Return (x, y) of the center of cell containing provided text 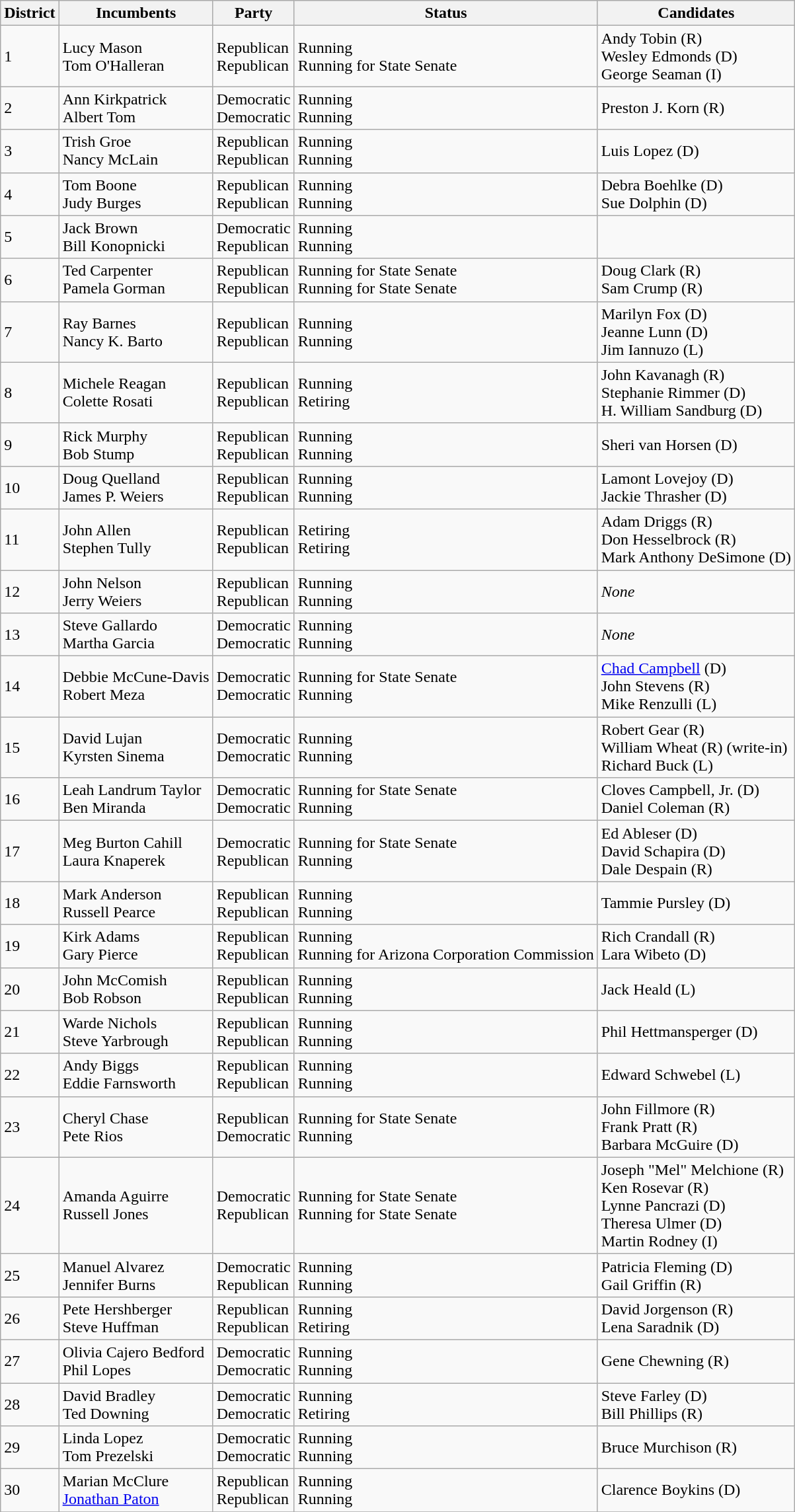
John McComish Bob Robson (136, 989)
Ed Ableser (D) David Schapira (D) Dale Despain (R) (696, 851)
Patricia Fleming (D) Gail Griffin (R) (696, 1275)
24 (30, 1205)
Sheri van Horsen (D) (696, 444)
Manuel Alvarez Jennifer Burns (136, 1275)
Doug Quelland James P. Weiers (136, 488)
Robert Gear (R) William Wheat (R) (write-in) Richard Buck (L) (696, 747)
John Fillmore (R) Frank Pratt (R) Barbara McGuire (D) (696, 1127)
Preston J. Korn (R) (696, 108)
6 (30, 280)
John Kavanagh (R) Stephanie Rimmer (D) H. William Sandburg (D) (696, 393)
Pete Hershberger Steve Huffman (136, 1318)
28 (30, 1404)
Trish Groe Nancy McLain (136, 151)
18 (30, 903)
John Nelson Jerry Weiers (136, 591)
David Lujan Kyrsten Sinema (136, 747)
21 (30, 1032)
Marilyn Fox (D) Jeanne Lunn (D) Jim Iannuzo (L) (696, 332)
District (30, 13)
Incumbents (136, 13)
Rich Crandall (R) Lara Wibeto (D) (696, 946)
13 (30, 634)
Running Running for Arizona Corporation Commission (445, 946)
Ray Barnes Nancy K. Barto (136, 332)
Status (445, 13)
Republican Democratic (254, 1127)
Leah Landrum Taylor Ben Miranda (136, 800)
Ann Kirkpatrick Albert Tom (136, 108)
Phil Hettmansperger (D) (696, 1032)
Linda Lopez Tom Prezelski (136, 1447)
4 (30, 194)
Kirk Adams Gary Pierce (136, 946)
Andy Biggs Eddie Farnsworth (136, 1075)
Jack Brown Bill Konopnicki (136, 237)
14 (30, 687)
25 (30, 1275)
Mark Anderson Russell Pearce (136, 903)
Clarence Boykins (D) (696, 1491)
Warde Nichols Steve Yarbrough (136, 1032)
15 (30, 747)
Ted Carpenter Pamela Gorman (136, 280)
12 (30, 591)
Luis Lopez (D) (696, 151)
Joseph "Mel" Melchione (R) Ken Rosevar (R) Lynne Pancrazi (D) Theresa Ulmer (D) Martin Rodney (I) (696, 1205)
Party (254, 13)
16 (30, 800)
27 (30, 1361)
Cloves Campbell, Jr. (D) Daniel Coleman (R) (696, 800)
Lamont Lovejoy (D) Jackie Thrasher (D) (696, 488)
Tom Boone Judy Burges (136, 194)
22 (30, 1075)
11 (30, 539)
Debra Boehlke (D) Sue Dolphin (D) (696, 194)
David Bradley Ted Downing (136, 1404)
Jack Heald (L) (696, 989)
Tammie Pursley (D) (696, 903)
Lucy Mason Tom O'Halleran (136, 56)
Doug Clark (R) Sam Crump (R) (696, 280)
Steve Gallardo Martha Garcia (136, 634)
Retiring Retiring (445, 539)
Olivia Cajero Bedford Phil Lopes (136, 1361)
Edward Schwebel (L) (696, 1075)
Adam Driggs (R) Don Hesselbrock (R) Mark Anthony DeSimone (D) (696, 539)
Chad Campbell (D) John Stevens (R) Mike Renzulli (L) (696, 687)
Andy Tobin (R) Wesley Edmonds (D) George Seaman (I) (696, 56)
20 (30, 989)
Meg Burton Cahill Laura Knaperek (136, 851)
30 (30, 1491)
26 (30, 1318)
Marian McClure Jonathan Paton (136, 1491)
23 (30, 1127)
29 (30, 1447)
Bruce Murchison (R) (696, 1447)
7 (30, 332)
17 (30, 851)
5 (30, 237)
2 (30, 108)
Cheryl Chase Pete Rios (136, 1127)
Candidates (696, 13)
Amanda Aguirre Russell Jones (136, 1205)
David Jorgenson (R) Lena Saradnik (D) (696, 1318)
Rick Murphy Bob Stump (136, 444)
Gene Chewning (R) (696, 1361)
Running Running for State Senate (445, 56)
Michele Reagan Colette Rosati (136, 393)
3 (30, 151)
9 (30, 444)
10 (30, 488)
Debbie McCune-Davis Robert Meza (136, 687)
Steve Farley (D) Bill Phillips (R) (696, 1404)
John Allen Stephen Tully (136, 539)
8 (30, 393)
1 (30, 56)
19 (30, 946)
